Return the (X, Y) coordinate for the center point of the cell that contains the specified text.  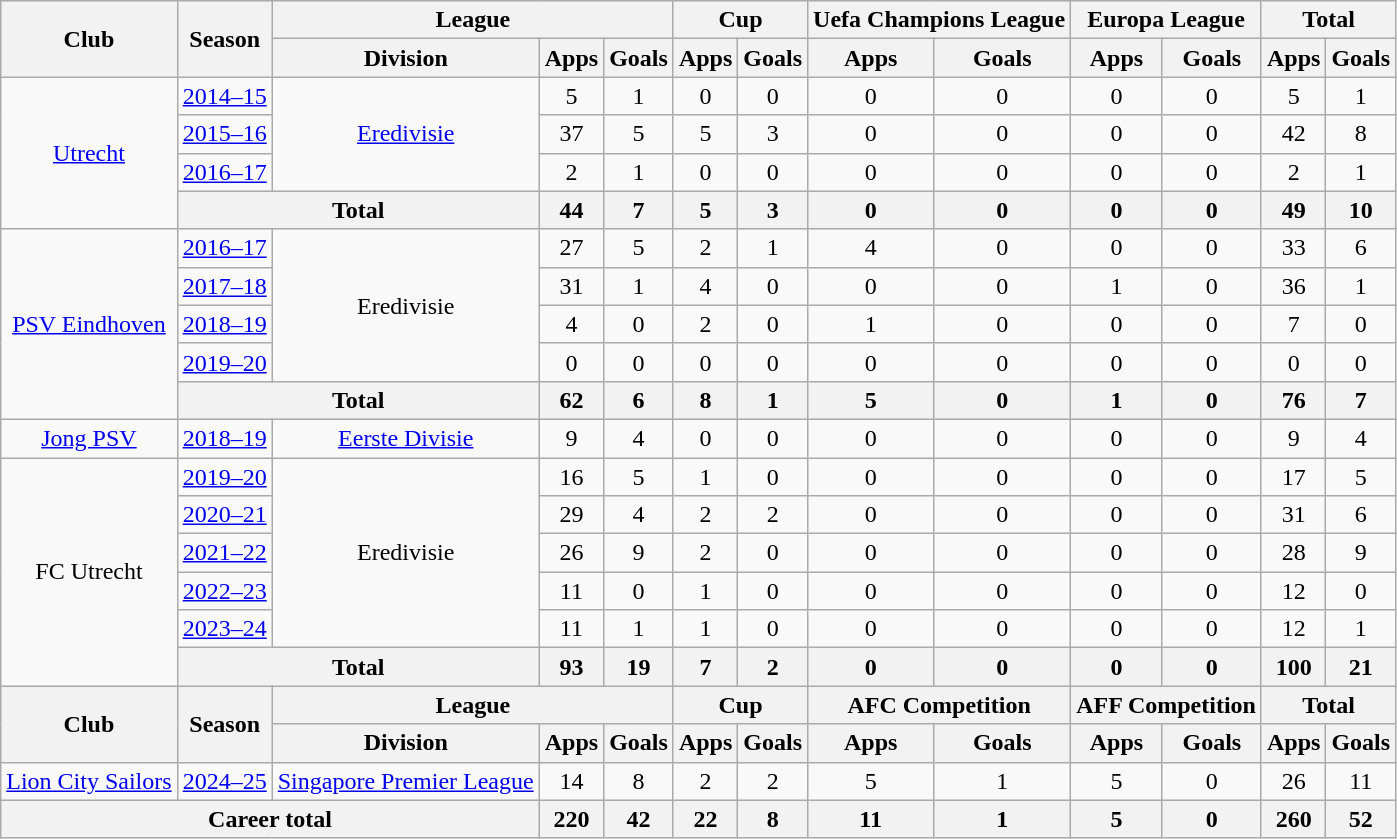
22 (705, 819)
Lion City Sailors (89, 781)
14 (571, 781)
AFC Competition (940, 705)
2014–15 (224, 96)
2015–16 (224, 134)
44 (571, 210)
2024–25 (224, 781)
Europa League (1166, 20)
29 (571, 515)
260 (1293, 819)
17 (1293, 477)
16 (571, 477)
2017–18 (224, 286)
10 (1361, 210)
37 (571, 134)
AFF Competition (1166, 705)
76 (1293, 400)
28 (1293, 553)
220 (571, 819)
2023–24 (224, 629)
Jong PSV (89, 438)
Uefa Champions League (940, 20)
2020–21 (224, 515)
2021–22 (224, 553)
33 (1293, 248)
27 (571, 248)
100 (1293, 667)
Eerste Divisie (406, 438)
36 (1293, 286)
19 (639, 667)
52 (1361, 819)
49 (1293, 210)
Singapore Premier League (406, 781)
FC Utrecht (89, 572)
Utrecht (89, 153)
21 (1361, 667)
2022–23 (224, 591)
PSV Eindhoven (89, 324)
62 (571, 400)
93 (571, 667)
Career total (270, 819)
